Return [X, Y] of the center of cell containing provided text 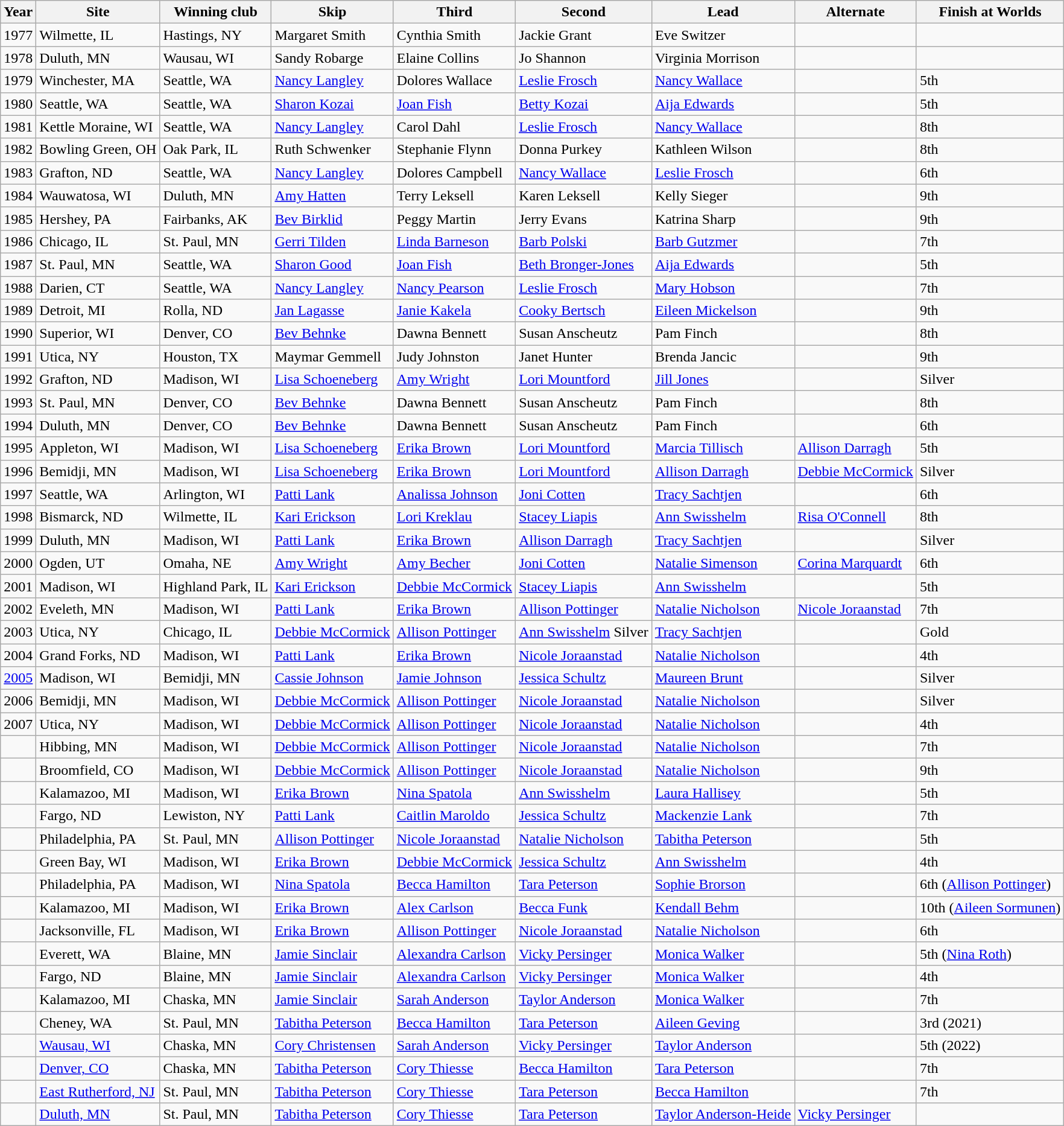
Hastings, NY [216, 35]
Gold [990, 632]
2005 [18, 678]
Appleton, WI [98, 448]
Eveleth, MN [98, 609]
Ogden, UT [98, 563]
Mackenzie Lank [723, 816]
Cooky Bertsch [584, 311]
Laura Hallisey [723, 793]
Finish at Worlds [990, 12]
Arlington, WI [216, 494]
Margaret Smith [332, 35]
1996 [18, 471]
Katrina Sharp [723, 218]
Corina Marquardt [855, 563]
Barb Polski [584, 241]
Cory Christensen [332, 1046]
Ruth Schwenker [332, 150]
Sandy Robarge [332, 58]
East Rutherford, NJ [98, 1092]
Detroit, MI [98, 311]
Darien, CT [98, 288]
Rolla, ND [216, 311]
Third [454, 12]
Dolores Campbell [454, 173]
2000 [18, 563]
Aileen Geving [723, 1023]
Fairbanks, AK [216, 218]
Highland Park, IL [216, 586]
Cynthia Smith [454, 35]
2006 [18, 701]
Jan Lagasse [332, 311]
Lewiston, NY [216, 816]
Skip [332, 12]
Dolores Wallace [454, 81]
1988 [18, 288]
1993 [18, 402]
Nancy Pearson [454, 288]
Beth Bronger-Jones [584, 264]
Stephanie Flynn [454, 150]
Wauwatosa, WI [98, 196]
1989 [18, 311]
1981 [18, 127]
Betty Kozai [584, 104]
Jacksonville, FL [98, 930]
Amy Becher [454, 563]
Kendall Behm [723, 908]
5th (2022) [990, 1046]
Amy Hatten [332, 196]
2002 [18, 609]
Winning club [216, 12]
Year [18, 12]
Sharon Kozai [332, 104]
1986 [18, 241]
Alex Carlson [454, 908]
Eileen Mickelson [723, 311]
Alternate [855, 12]
Cheney, WA [98, 1023]
Donna Purkey [584, 150]
Hershey, PA [98, 218]
3rd (2021) [990, 1023]
Karen Leksell [584, 196]
1977 [18, 35]
Maymar Gemmell [332, 357]
Omaha, NE [216, 563]
Bowling Green, OH [98, 150]
Becca Funk [584, 908]
1994 [18, 425]
1999 [18, 540]
Lori Kreklau [454, 517]
Bev Birklid [332, 218]
Site [98, 12]
2001 [18, 586]
Risa O'Connell [855, 517]
Ann Swisshelm Silver [584, 632]
Barb Gutzmer [723, 241]
6th (Allison Pottinger) [990, 885]
1980 [18, 104]
Cassie Johnson [332, 678]
1995 [18, 448]
Superior, WI [98, 334]
Virginia Morrison [723, 58]
5th (Nina Roth) [990, 953]
Jerry Evans [584, 218]
Sharon Good [332, 264]
10th (Aileen Sormunen) [990, 908]
Oak Park, IL [216, 150]
Linda Barneson [454, 241]
Taylor Anderson-Heide [723, 1115]
Hibbing, MN [98, 747]
1982 [18, 150]
Lead [723, 12]
1998 [18, 517]
Kettle Moraine, WI [98, 127]
2007 [18, 724]
Jackie Grant [584, 35]
2003 [18, 632]
Eve Switzer [723, 35]
Grand Forks, ND [98, 655]
1990 [18, 334]
1985 [18, 218]
1984 [18, 196]
Gerri Tilden [332, 241]
Maureen Brunt [723, 678]
Jill Jones [723, 380]
1978 [18, 58]
1983 [18, 173]
1987 [18, 264]
2004 [18, 655]
Judy Johnston [454, 357]
Peggy Martin [454, 218]
Jo Shannon [584, 58]
Mary Hobson [723, 288]
Jamie Johnson [454, 678]
Sophie Brorson [723, 885]
Green Bay, WI [98, 862]
Kelly Sieger [723, 196]
1979 [18, 81]
1997 [18, 494]
Kathleen Wilson [723, 150]
Janie Kakela [454, 311]
Analissa Johnson [454, 494]
Elaine Collins [454, 58]
Broomfield, CO [98, 770]
Caitlin Maroldo [454, 816]
Carol Dahl [454, 127]
Everett, WA [98, 953]
Houston, TX [216, 357]
1991 [18, 357]
Brenda Jancic [723, 357]
Marcia Tillisch [723, 448]
Winchester, MA [98, 81]
1992 [18, 380]
Janet Hunter [584, 357]
Terry Leksell [454, 196]
Natalie Simenson [723, 563]
Second [584, 12]
Bismarck, ND [98, 517]
